Find where the given text appears and provide that cell's center as (X, Y) coordinate. 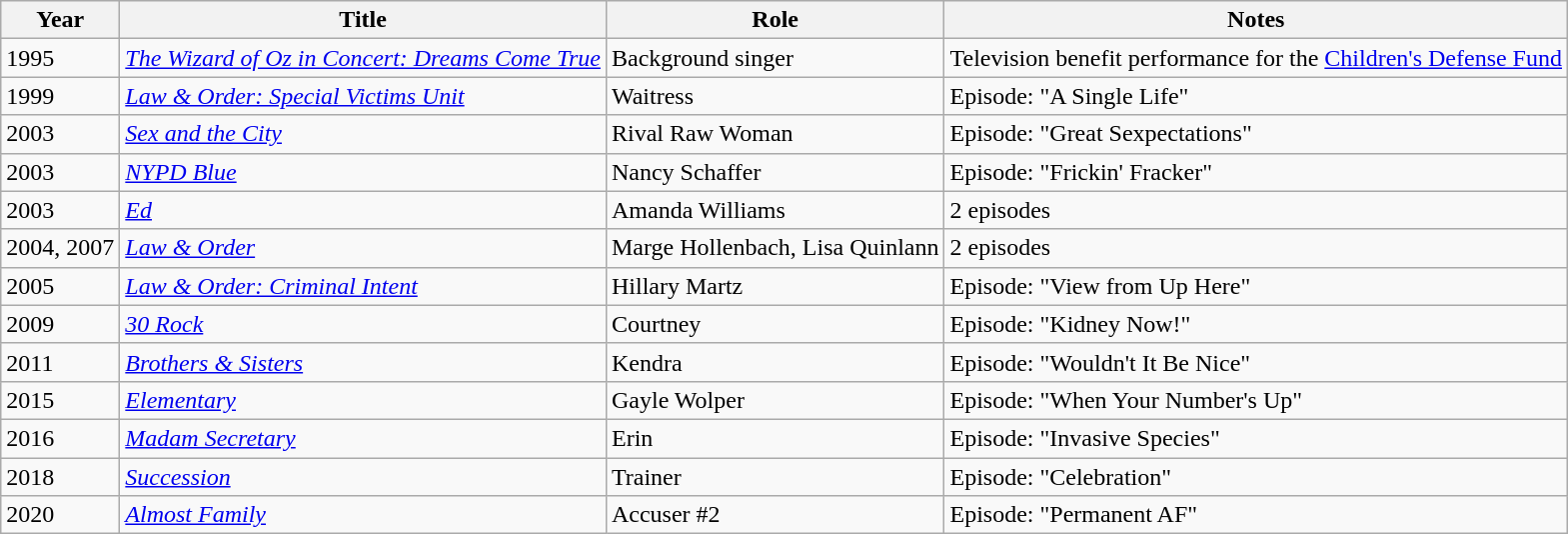
Episode: "Great Sexpectations" (1256, 134)
Kendra (776, 362)
Brothers & Sisters (364, 362)
Waitress (776, 96)
NYPD Blue (364, 172)
Nancy Schaffer (776, 172)
2016 (60, 438)
2004, 2007 (60, 248)
Erin (776, 438)
1999 (60, 96)
The Wizard of Oz in Concert: Dreams Come True (364, 58)
Year (60, 20)
Trainer (776, 477)
Hillary Martz (776, 286)
Accuser #2 (776, 515)
Marge Hollenbach, Lisa Quinlann (776, 248)
2011 (60, 362)
Succession (364, 477)
Law & Order (364, 248)
Law & Order: Criminal Intent (364, 286)
Role (776, 20)
Amanda Williams (776, 210)
2005 (60, 286)
Almost Family (364, 515)
Episode: "Permanent AF" (1256, 515)
Episode: "Invasive Species" (1256, 438)
Madam Secretary (364, 438)
Episode: "View from Up Here" (1256, 286)
Title (364, 20)
Television benefit performance for the Children's Defense Fund (1256, 58)
Sex and the City (364, 134)
Background singer (776, 58)
Elementary (364, 400)
Episode: "Frickin' Fracker" (1256, 172)
2020 (60, 515)
2018 (60, 477)
Notes (1256, 20)
Episode: "A Single Life" (1256, 96)
Episode: "Kidney Now!" (1256, 324)
Ed (364, 210)
Episode: "Celebration" (1256, 477)
Episode: "When Your Number's Up" (1256, 400)
1995 (60, 58)
Gayle Wolper (776, 400)
2015 (60, 400)
2009 (60, 324)
Rival Raw Woman (776, 134)
30 Rock (364, 324)
Law & Order: Special Victims Unit (364, 96)
Courtney (776, 324)
Episode: "Wouldn't It Be Nice" (1256, 362)
